Search for the cell housing the specified text and yield its (X, Y) center coordinate. 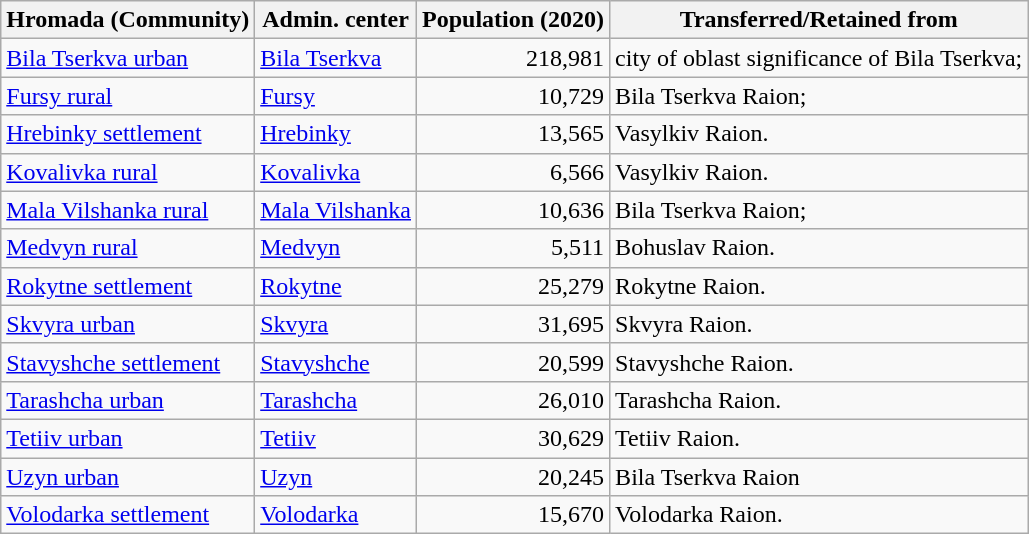
Fursy (336, 96)
Skvyra urban (128, 324)
Admin. center (336, 20)
25,279 (514, 286)
Rokytne Raion. (819, 286)
Bila Tserkva urban (128, 58)
Kovalivka (336, 172)
Uzyn (336, 477)
Tarashcha Raion. (819, 400)
Bila Tserkva (336, 58)
Tetiiv urban (128, 438)
Hrebinky settlement (128, 134)
Uzyn urban (128, 477)
Rokytne (336, 286)
Mala Vilshanka rural (128, 210)
Stavyshche (336, 362)
10,636 (514, 210)
Medvyn (336, 248)
Volodarka settlement (128, 515)
Fursy rural (128, 96)
5,511 (514, 248)
Mala Vilshanka (336, 210)
Stavyshche settlement (128, 362)
Tarashcha (336, 400)
6,566 (514, 172)
Bohuslav Raion. (819, 248)
Rokytne settlement (128, 286)
20,245 (514, 477)
10,729 (514, 96)
26,010 (514, 400)
Tetiiv Raion. (819, 438)
Transferred/Retained from (819, 20)
Tetiiv (336, 438)
Population (2020) (514, 20)
Skvyra Raion. (819, 324)
Stavyshche Raion. (819, 362)
Kovalivka rural (128, 172)
15,670 (514, 515)
218,981 (514, 58)
30,629 (514, 438)
Tarashcha urban (128, 400)
Skvyra (336, 324)
Bila Tserkva Raion (819, 477)
20,599 (514, 362)
31,695 (514, 324)
Volodarka (336, 515)
Medvyn rural (128, 248)
city of oblast significance of Bila Tserkva; (819, 58)
13,565 (514, 134)
Hromada (Community) (128, 20)
Hrebinky (336, 134)
Volodarka Raion. (819, 515)
